Capture the cell that displays the provided text and extract its (x, y) central coordinate. 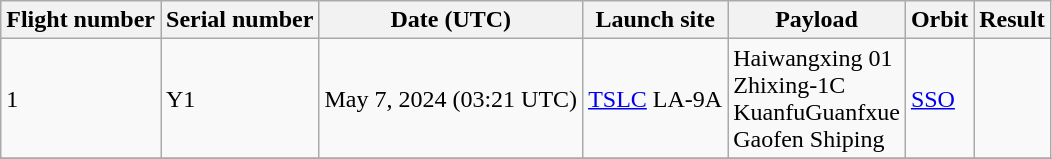
Result (1012, 20)
SSO (939, 98)
Y1 (239, 98)
Serial number (239, 20)
Payload (817, 20)
TSLC LA-9A (656, 98)
Date (UTC) (451, 20)
May 7, 2024 (03:21 UTC) (451, 98)
Launch site (656, 20)
1 (81, 98)
Orbit (939, 20)
Flight number (81, 20)
Haiwangxing 01Zhixing-1CKuanfuGuanfxueGaofen Shiping (817, 98)
